Scan for the cell matching the given text and deliver its (x, y) coordinate at center. 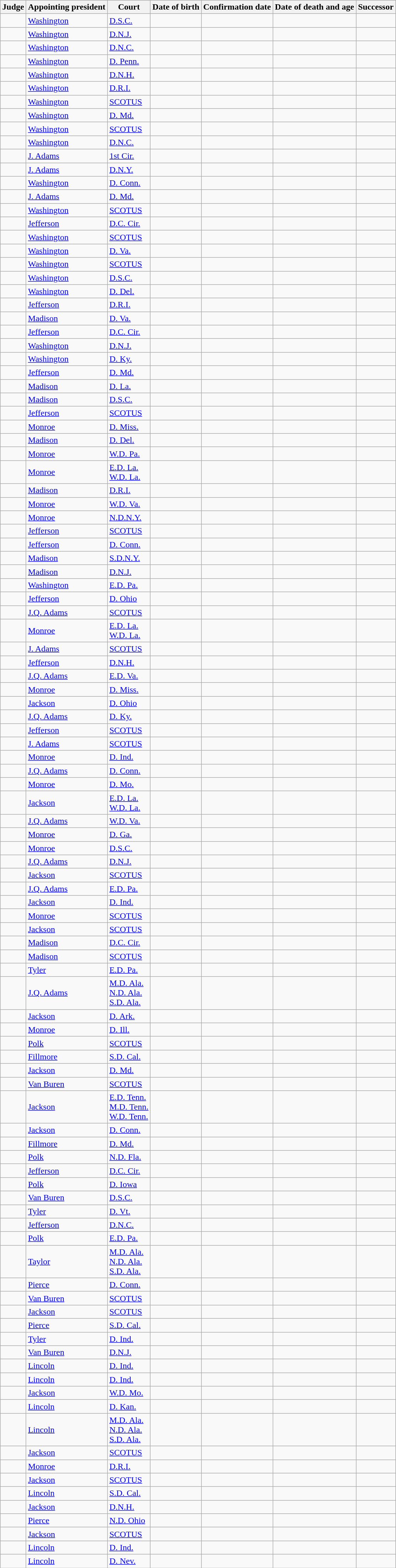
D. Ga. (129, 834)
N.D. Ohio (129, 1520)
E.D. Va. (129, 676)
D. Kan. (129, 1407)
Appointing president (67, 7)
E.D. Tenn.M.D. Tenn.W.D. Tenn. (129, 1107)
Judge (13, 7)
D. Mo. (129, 784)
D. Vt. (129, 1211)
1st Cir. (129, 156)
W.D. Pa. (129, 454)
D. Iowa (129, 1184)
D. Penn. (129, 61)
Date of birth (176, 7)
D.N.Y. (129, 170)
W.D. Mo. (129, 1393)
S.D.N.Y. (129, 558)
D. La. (129, 386)
Court (129, 7)
Taylor (67, 1261)
Successor (376, 7)
D. Ill. (129, 1030)
Confirmation date (237, 7)
D. Nev. (129, 1561)
N.D.N.Y. (129, 517)
N.D. Fla. (129, 1157)
D. Ark. (129, 1016)
Date of death and age (315, 7)
